Pinpoint the cell where the given text exists, returning its (x, y) midpoint coordinate. 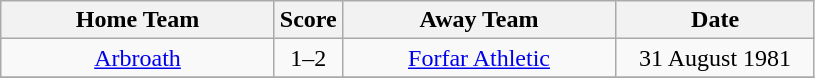
Home Team (138, 20)
Date (716, 20)
Forfar Athletic (479, 58)
Away Team (479, 20)
Arbroath (138, 58)
Score (308, 20)
31 August 1981 (716, 58)
1–2 (308, 58)
